Provide the [x, y] coordinate of the cell's center where the given text is located.  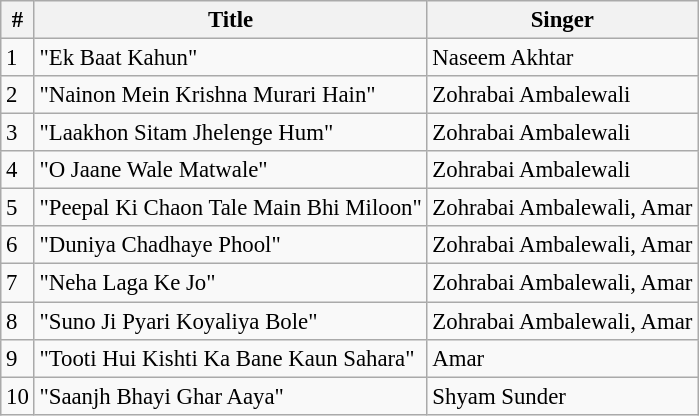
9 [18, 358]
"Neha Laga Ke Jo" [230, 283]
"Peepal Ki Chaon Tale Main Bhi Miloon" [230, 208]
"Laakhon Sitam Jhelenge Hum" [230, 133]
Amar [562, 358]
Shyam Sunder [562, 396]
10 [18, 396]
7 [18, 283]
"Saanjh Bhayi Ghar Aaya" [230, 396]
"Duniya Chadhaye Phool" [230, 245]
"Ek Baat Kahun" [230, 58]
2 [18, 95]
5 [18, 208]
# [18, 20]
"Nainon Mein Krishna Murari Hain" [230, 95]
3 [18, 133]
"Suno Ji Pyari Koyaliya Bole" [230, 321]
Title [230, 20]
Naseem Akhtar [562, 58]
"O Jaane Wale Matwale" [230, 170]
Singer [562, 20]
1 [18, 58]
6 [18, 245]
8 [18, 321]
4 [18, 170]
"Tooti Hui Kishti Ka Bane Kaun Sahara" [230, 358]
